Search for the cell housing the specified text and yield its [x, y] center coordinate. 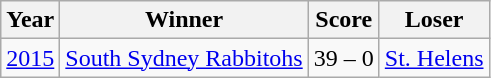
Year [30, 20]
Loser [434, 20]
St. Helens [434, 58]
Score [344, 20]
Winner [184, 20]
39 – 0 [344, 58]
2015 [30, 58]
South Sydney Rabbitohs [184, 58]
